For the text-containing cell, return its midpoint in (X, Y) coordinate format. 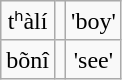
bõnî (28, 59)
'boy' (94, 21)
tʰàlí (28, 21)
'see' (94, 59)
